For the text-containing cell, return its midpoint in [X, Y] coordinate format. 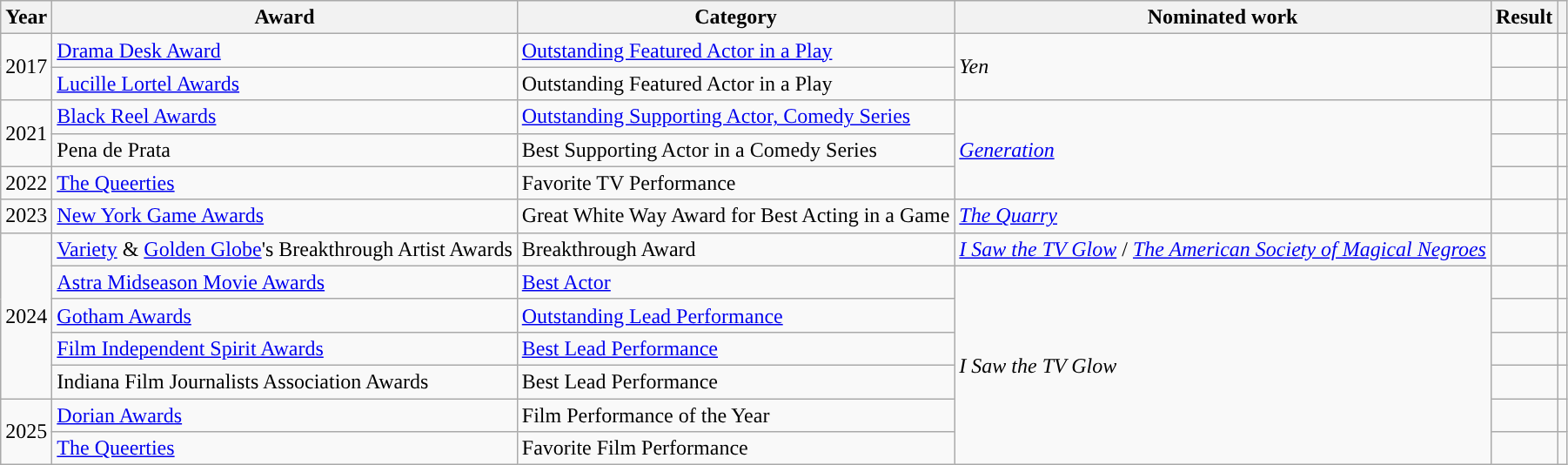
Lucille Lortel Awards [285, 84]
Film Performance of the Year [736, 415]
Black Reel Awards [285, 117]
I Saw the TV Glow / The American Society of Magical Negroes [1223, 249]
2017 [26, 67]
I Saw the TV Glow [1223, 365]
Award [285, 17]
2024 [26, 315]
Drama Desk Award [285, 51]
Nominated work [1223, 17]
Outstanding Lead Performance [736, 315]
The Quarry [1223, 216]
Year [26, 17]
Pena de Prata [285, 150]
2021 [26, 133]
Best Actor [736, 282]
2023 [26, 216]
Dorian Awards [285, 415]
Favorite Film Performance [736, 448]
Film Independent Spirit Awards [285, 348]
Favorite TV Performance [736, 183]
2025 [26, 432]
Indiana Film Journalists Association Awards [285, 381]
Generation [1223, 150]
New York Game Awards [285, 216]
Category [736, 17]
Outstanding Supporting Actor, Comedy Series [736, 117]
Breakthrough Award [736, 249]
Yen [1223, 67]
Best Supporting Actor in a Comedy Series [736, 150]
Result [1524, 17]
Gotham Awards [285, 315]
Great White Way Award for Best Acting in a Game [736, 216]
Variety & Golden Globe's Breakthrough Artist Awards [285, 249]
2022 [26, 183]
Astra Midseason Movie Awards [285, 282]
